Identify which cell holds the provided text, then report its (X, Y) central coordinate. 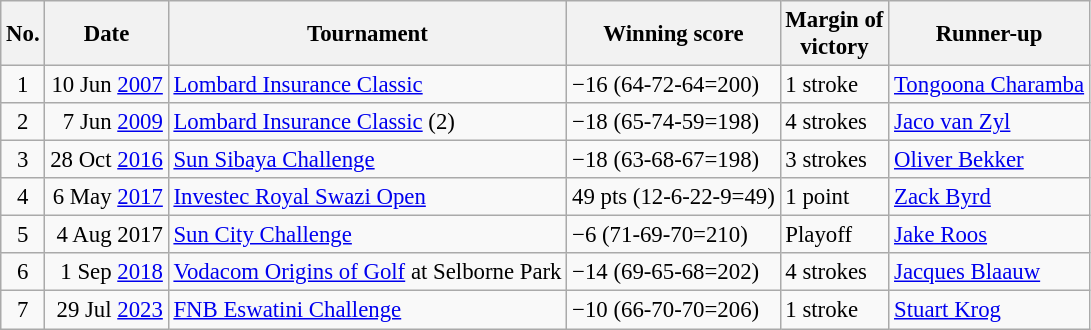
4 (23, 197)
4 Aug 2017 (106, 235)
10 Jun 2007 (106, 85)
FNB Eswatini Challenge (368, 310)
Investec Royal Swazi Open (368, 197)
Runner-up (990, 34)
Oliver Bekker (990, 160)
Sun Sibaya Challenge (368, 160)
Date (106, 34)
−18 (63-68-67=198) (674, 160)
−10 (66-70-70=206) (674, 310)
Sun City Challenge (368, 235)
Playoff (834, 235)
49 pts (12-6-22-9=49) (674, 197)
1 (23, 85)
2 (23, 122)
1 point (834, 197)
1 Sep 2018 (106, 273)
Zack Byrd (990, 197)
29 Jul 2023 (106, 310)
7 (23, 310)
Tournament (368, 34)
Jacques Blaauw (990, 273)
No. (23, 34)
−14 (69-65-68=202) (674, 273)
Jaco van Zyl (990, 122)
Winning score (674, 34)
7 Jun 2009 (106, 122)
3 (23, 160)
−6 (71-69-70=210) (674, 235)
−16 (64-72-64=200) (674, 85)
Margin ofvictory (834, 34)
3 strokes (834, 160)
6 May 2017 (106, 197)
Lombard Insurance Classic (2) (368, 122)
Stuart Krog (990, 310)
5 (23, 235)
Vodacom Origins of Golf at Selborne Park (368, 273)
Jake Roos (990, 235)
−18 (65-74-59=198) (674, 122)
28 Oct 2016 (106, 160)
Tongoona Charamba (990, 85)
6 (23, 273)
Lombard Insurance Classic (368, 85)
